Provide the (X, Y) coordinate of the cell's center where the given text is located.  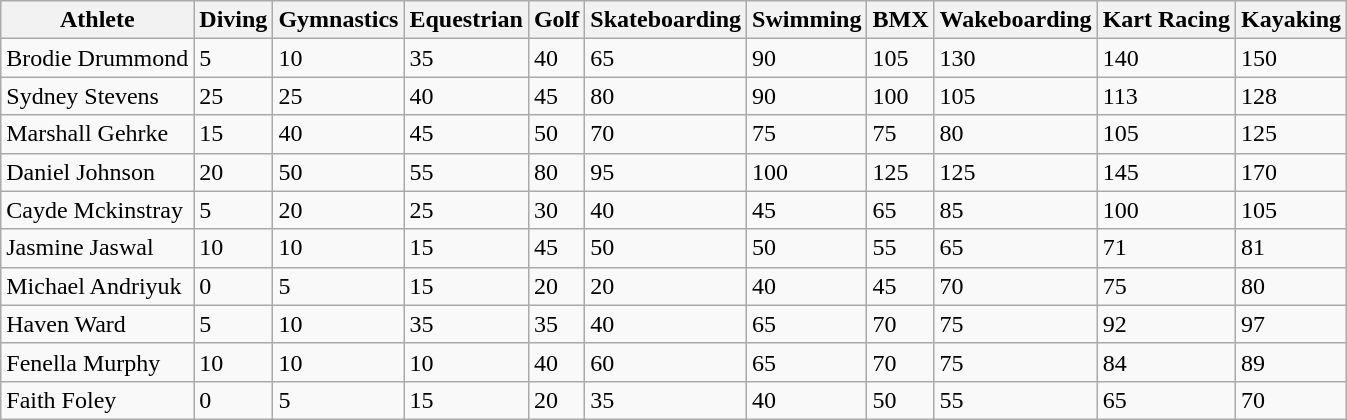
Athlete (98, 20)
Haven Ward (98, 324)
130 (1016, 58)
Marshall Gehrke (98, 134)
Fenella Murphy (98, 362)
85 (1016, 210)
Equestrian (466, 20)
BMX (900, 20)
Swimming (807, 20)
Faith Foley (98, 400)
Cayde Mckinstray (98, 210)
Daniel Johnson (98, 172)
Wakeboarding (1016, 20)
140 (1166, 58)
Gymnastics (338, 20)
Brodie Drummond (98, 58)
170 (1290, 172)
Golf (556, 20)
Sydney Stevens (98, 96)
81 (1290, 248)
Kayaking (1290, 20)
92 (1166, 324)
71 (1166, 248)
60 (666, 362)
145 (1166, 172)
Michael Andriyuk (98, 286)
128 (1290, 96)
89 (1290, 362)
113 (1166, 96)
97 (1290, 324)
30 (556, 210)
Skateboarding (666, 20)
150 (1290, 58)
Diving (234, 20)
Jasmine Jaswal (98, 248)
Kart Racing (1166, 20)
84 (1166, 362)
95 (666, 172)
